Provide the [X, Y] coordinate of the cell's center where the given text is located.  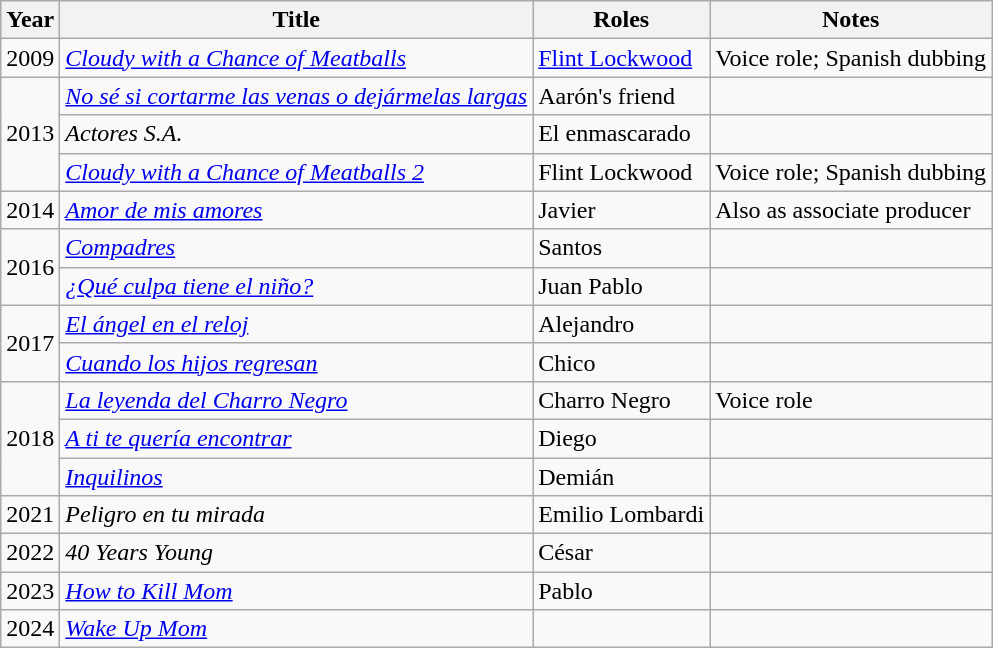
2022 [30, 553]
Aarón's friend [622, 96]
Peligro en tu mirada [296, 515]
El enmascarado [622, 134]
Actores S.A. [296, 134]
Wake Up Mom [296, 629]
Title [296, 20]
Roles [622, 20]
40 Years Young [296, 553]
Pablo [622, 591]
How to Kill Mom [296, 591]
2024 [30, 629]
Juan Pablo [622, 286]
Amor de mis amores [296, 210]
Cloudy with a Chance of Meatballs 2 [296, 172]
Inquilinos [296, 477]
No sé si cortarme las venas o dejármelas largas [296, 96]
Cuando los hijos regresan [296, 362]
A ti te quería encontrar [296, 438]
Voice role [851, 400]
Chico [622, 362]
¿Qué culpa tiene el niño? [296, 286]
Javier [622, 210]
2014 [30, 210]
César [622, 553]
2017 [30, 343]
2021 [30, 515]
La leyenda del Charro Negro [296, 400]
Emilio Lombardi [622, 515]
Compadres [296, 248]
Demián [622, 477]
2018 [30, 438]
Cloudy with a Chance of Meatballs [296, 58]
2016 [30, 267]
Diego [622, 438]
2023 [30, 591]
2009 [30, 58]
Santos [622, 248]
El ángel en el reloj [296, 324]
Alejandro [622, 324]
Year [30, 20]
Charro Negro [622, 400]
Notes [851, 20]
Also as associate producer [851, 210]
2013 [30, 134]
